Extract the [x, y] coordinate from the center of the cell holding the provided text.  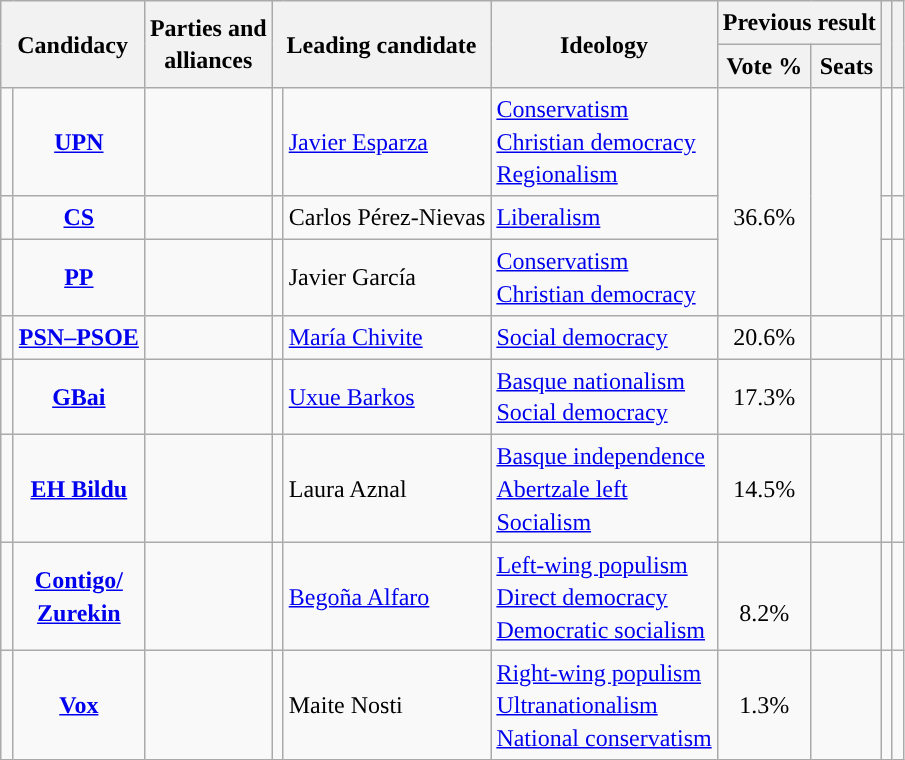
Left-wing populismDirect democracyDemocratic socialism [604, 597]
Laura Aznal [387, 488]
PSN–PSOE [78, 336]
8.2% [764, 597]
Javier Esparza [387, 142]
PP [78, 277]
17.3% [764, 397]
CS [78, 218]
Liberalism [604, 218]
María Chivite [387, 336]
Leading candidate [382, 44]
Social democracy [604, 336]
Carlos Pérez-Nievas [387, 218]
Right-wing populismUltranationalismNational conservatism [604, 705]
EH Bildu [78, 488]
Uxue Barkos [387, 397]
ConservatismChristian democracyRegionalism [604, 142]
Candidacy [73, 44]
36.6% [764, 202]
ConservatismChristian democracy [604, 277]
Seats [846, 66]
Ideology [604, 44]
GBai [78, 397]
Vote % [764, 66]
1.3% [764, 705]
Begoña Alfaro [387, 597]
Basque independenceAbertzale leftSocialism [604, 488]
Vox [78, 705]
20.6% [764, 336]
Maite Nosti [387, 705]
Previous result [799, 22]
Parties andalliances [208, 44]
Contigo/Zurekin [78, 597]
Basque nationalismSocial democracy [604, 397]
14.5% [764, 488]
Javier García [387, 277]
UPN [78, 142]
